Scan for the cell matching the given text and deliver its (x, y) coordinate at center. 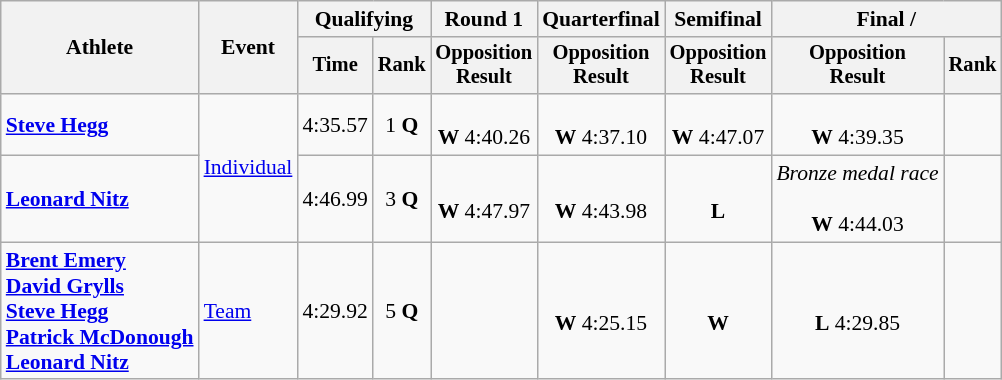
L 4:29.85 (857, 311)
W 4:47.97 (484, 200)
Quarterfinal (601, 19)
1 Q (402, 124)
4:46.99 (334, 200)
W 4:25.15 (601, 311)
Individual (248, 168)
W 4:43.98 (601, 200)
Leonard Nitz (100, 200)
Semifinal (718, 19)
Steve Hegg (100, 124)
Bronze medal raceW 4:44.03 (857, 200)
Team (248, 311)
4:35.57 (334, 124)
W 4:39.35 (857, 124)
Time (334, 66)
L (718, 200)
W 4:40.26 (484, 124)
Qualifying (364, 19)
W 4:47.07 (718, 124)
Brent EmeryDavid GryllsSteve HeggPatrick McDonoughLeonard Nitz (100, 311)
3 Q (402, 200)
Round 1 (484, 19)
5 Q (402, 311)
Event (248, 48)
W 4:37.10 (601, 124)
Athlete (100, 48)
Final / (886, 19)
W (718, 311)
4:29.92 (334, 311)
